Find where the given text appears and provide that cell's center as [x, y] coordinate. 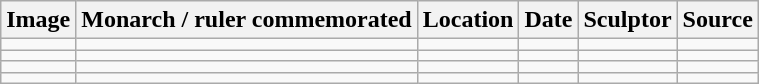
Image [38, 20]
Source [718, 20]
Location [468, 20]
Monarch / ruler commemorated [246, 20]
Sculptor [628, 20]
Date [548, 20]
